Return the [X, Y] coordinate for the center point of the cell that contains the specified text.  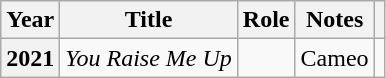
Year [30, 20]
Role [266, 20]
Notes [334, 20]
2021 [30, 58]
Title [149, 20]
You Raise Me Up [149, 58]
Cameo [334, 58]
